Detect which cell encompasses the target text, then output its [x, y] center coordinate. 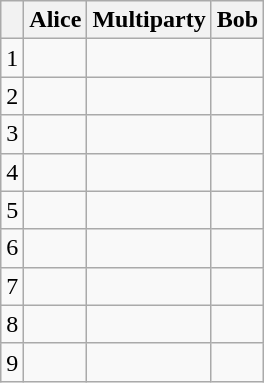
5 [12, 210]
Alice [56, 20]
2 [12, 96]
6 [12, 248]
3 [12, 134]
Multiparty [149, 20]
1 [12, 58]
4 [12, 172]
7 [12, 286]
8 [12, 324]
9 [12, 362]
Bob [237, 20]
